Provide the [x, y] coordinate of the cell's center where the given text is located.  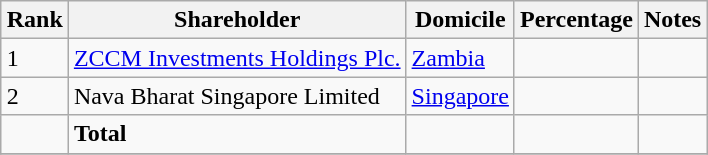
Percentage [576, 20]
Domicile [460, 20]
Zambia [460, 58]
Rank [34, 20]
2 [34, 96]
Notes [672, 20]
Total [237, 134]
Nava Bharat Singapore Limited [237, 96]
ZCCM Investments Holdings Plc. [237, 58]
1 [34, 58]
Shareholder [237, 20]
Singapore [460, 96]
